Search for the cell housing the specified text and yield its [X, Y] center coordinate. 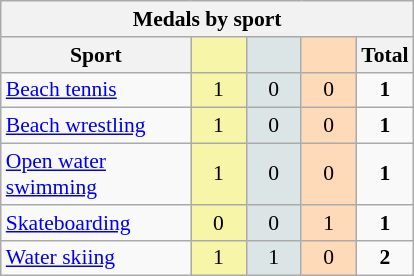
2 [384, 258]
Open water swimming [96, 174]
Medals by sport [208, 19]
Beach wrestling [96, 126]
Sport [96, 55]
Beach tennis [96, 90]
Skateboarding [96, 223]
Total [384, 55]
Water skiing [96, 258]
